Return the [X, Y] coordinate for the center point of the cell that contains the specified text.  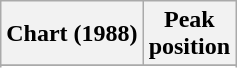
Peakposition [189, 34]
Chart (1988) [72, 34]
